Pinpoint the cell where the given text exists, returning its (x, y) midpoint coordinate. 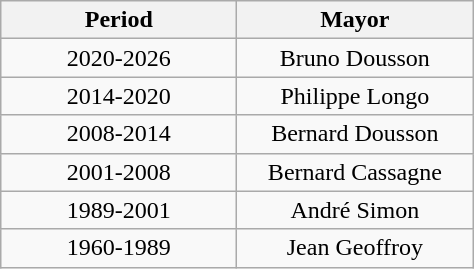
Jean Geoffroy (355, 248)
Philippe Longo (355, 96)
1960-1989 (119, 248)
André Simon (355, 210)
2014-2020 (119, 96)
1989-2001 (119, 210)
2020-2026 (119, 58)
Bernard Dousson (355, 134)
2008-2014 (119, 134)
Period (119, 20)
2001-2008 (119, 172)
Bernard Cassagne (355, 172)
Mayor (355, 20)
Bruno Dousson (355, 58)
